Return the (x, y) coordinate for the center point of the cell that contains the specified text.  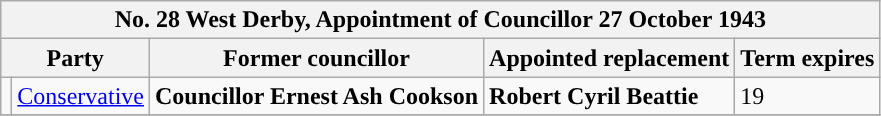
Appointed replacement (610, 58)
Former councillor (317, 58)
Robert Cyril Beattie (610, 96)
No. 28 West Derby, Appointment of Councillor 27 October 1943 (440, 20)
Term expires (808, 58)
19 (808, 96)
Party (76, 58)
Conservative (81, 96)
Councillor Ernest Ash Cookson (317, 96)
